Pinpoint the cell where the given text exists, returning its [X, Y] midpoint coordinate. 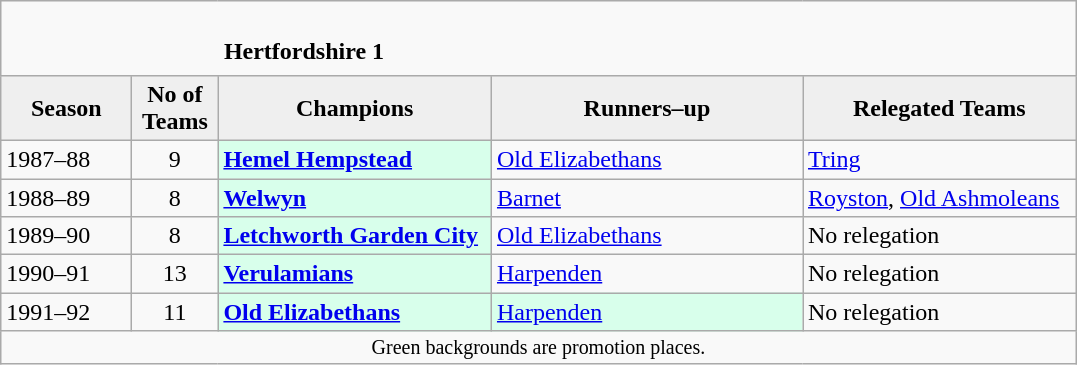
1989–90 [66, 236]
1988–89 [66, 197]
Welwyn [355, 197]
1991–92 [66, 312]
No of Teams [175, 108]
Royston, Old Ashmoleans [939, 197]
Tring [939, 159]
11 [175, 312]
13 [175, 274]
Season [66, 108]
Runners–up [646, 108]
Champions [355, 108]
Relegated Teams [939, 108]
1987–88 [66, 159]
Barnet [646, 197]
9 [175, 159]
Letchworth Garden City [355, 236]
Hemel Hempstead [355, 159]
Verulamians [355, 274]
Green backgrounds are promotion places. [538, 348]
1990–91 [66, 274]
